Return (X, Y) of the center of cell containing provided text 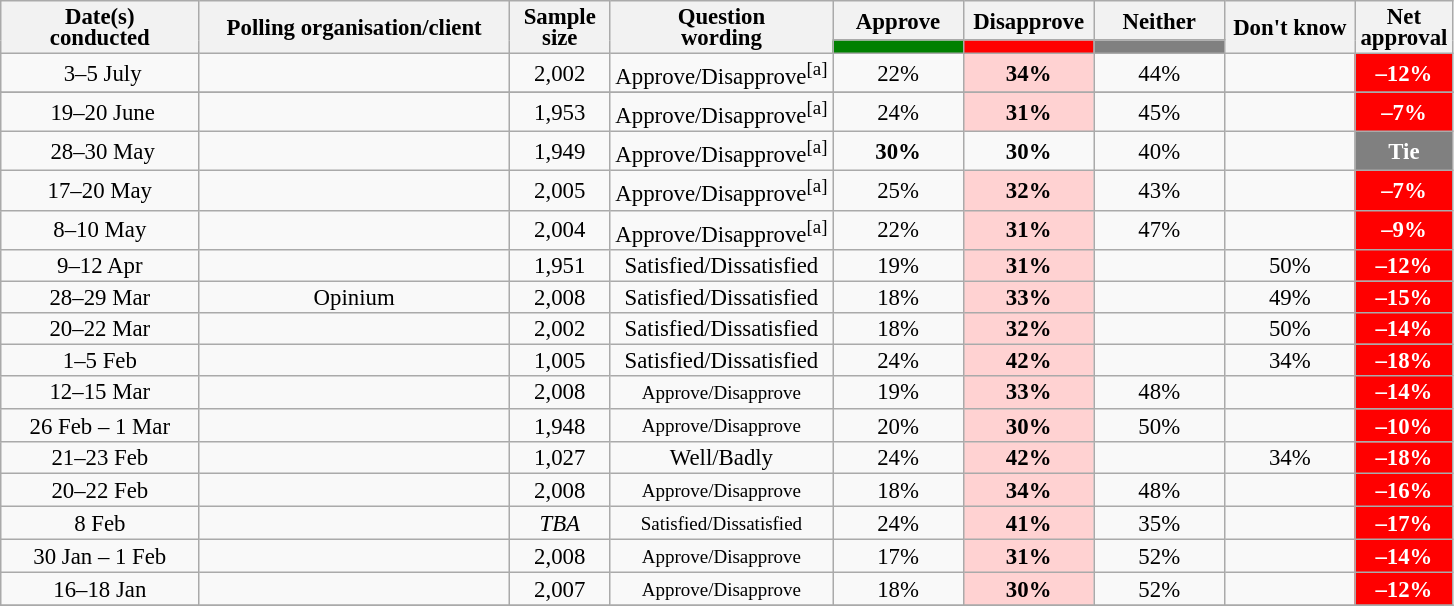
25% (898, 190)
47% (1160, 230)
Sample size (560, 28)
–16% (1404, 490)
1,949 (560, 152)
20% (898, 426)
Net approval (1404, 28)
16–18 Jan (100, 590)
Questionwording (722, 28)
1,005 (560, 360)
1,027 (560, 458)
9–12 Apr (100, 265)
Date(s)conducted (100, 28)
TBA (560, 524)
43% (1160, 190)
44% (1160, 74)
20–22 Feb (100, 490)
–17% (1404, 524)
26 Feb – 1 Mar (100, 426)
28–29 Mar (100, 297)
3–5 July (100, 74)
30 Jan – 1 Feb (100, 556)
2,004 (560, 230)
Don't know (1290, 28)
–9% (1404, 230)
Polling organisation/client (354, 28)
20–22 Mar (100, 329)
Opinium (354, 297)
–15% (1404, 297)
2,005 (560, 190)
1,948 (560, 426)
35% (1160, 524)
Approve (898, 20)
41% (1028, 524)
49% (1290, 297)
Neither (1160, 20)
21–23 Feb (100, 458)
Disapprove (1028, 20)
17% (898, 556)
2,007 (560, 590)
8 Feb (100, 524)
40% (1160, 152)
28–30 May (100, 152)
19–20 June (100, 112)
12–15 Mar (100, 392)
Well/Badly (722, 458)
1–5 Feb (100, 360)
1,951 (560, 265)
–10% (1404, 426)
8–10 May (100, 230)
45% (1160, 112)
1,953 (560, 112)
17–20 May (100, 190)
Tie (1404, 152)
